Capture the cell that displays the provided text and extract its [x, y] central coordinate. 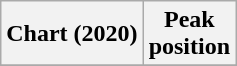
Peakposition [189, 34]
Chart (2020) [72, 34]
